Find where the given text appears and provide that cell's center as [X, Y] coordinate. 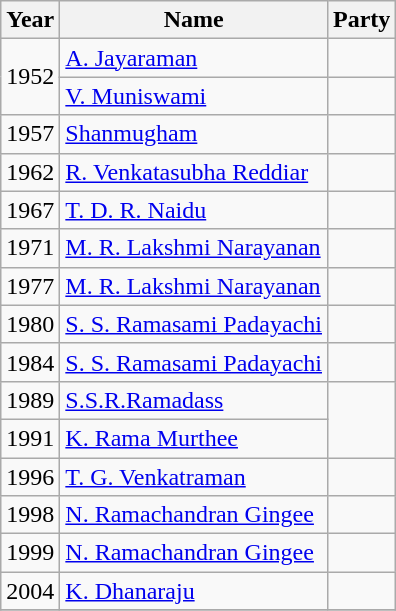
A. Jayaraman [194, 58]
1984 [30, 362]
K. Dhanaraju [194, 591]
Name [194, 20]
1998 [30, 515]
1957 [30, 134]
K. Rama Murthee [194, 438]
1996 [30, 477]
1980 [30, 324]
1971 [30, 248]
1991 [30, 438]
1999 [30, 553]
1977 [30, 286]
1967 [30, 210]
T. G. Venkatraman [194, 477]
1989 [30, 400]
R. Venkatasubha Reddiar [194, 172]
Year [30, 20]
2004 [30, 591]
S.S.R.Ramadass [194, 400]
Shanmugham [194, 134]
T. D. R. Naidu [194, 210]
V. Muniswami [194, 96]
1952 [30, 77]
1962 [30, 172]
Party [362, 20]
